For the text-containing cell, return its midpoint in [X, Y] coordinate format. 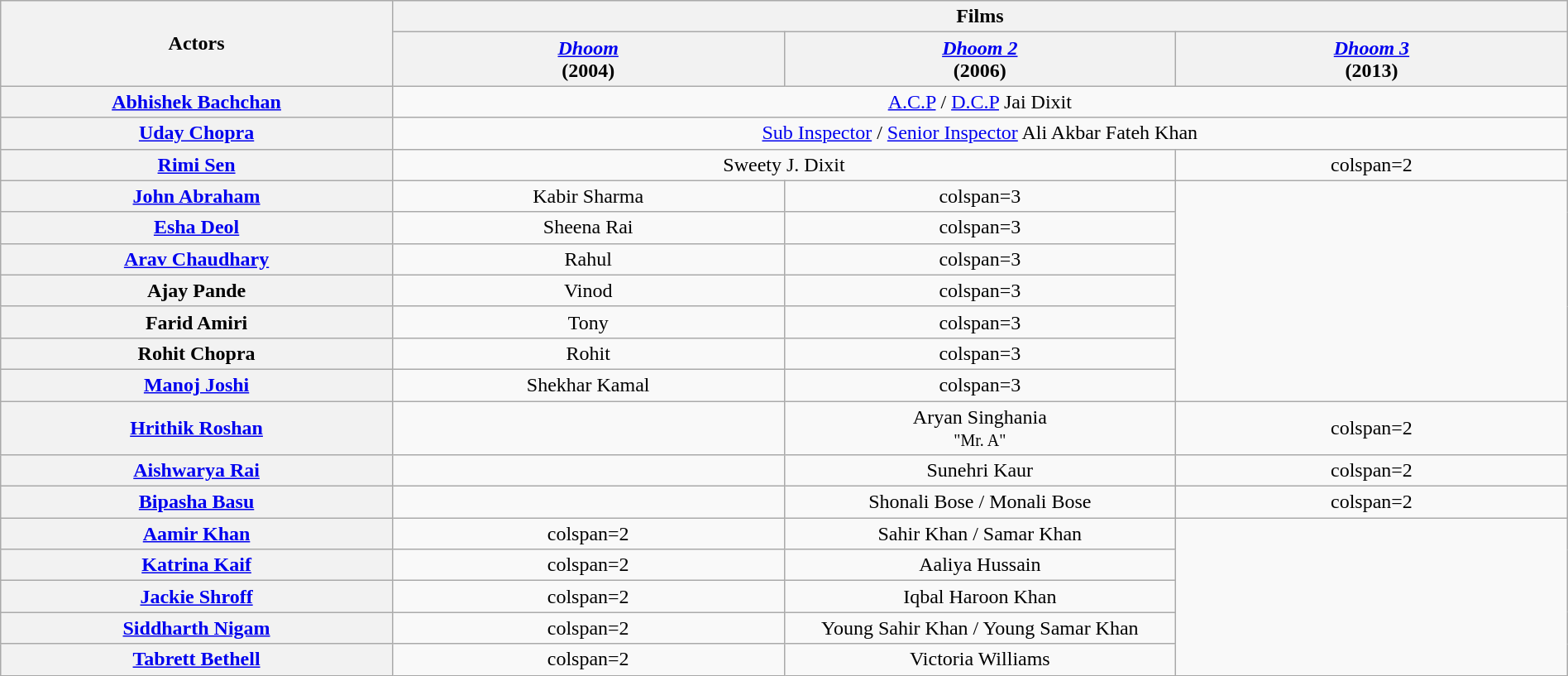
Actors [197, 43]
Katrina Kaif [197, 565]
Dhoom 2(2006) [980, 60]
A.C.P / D.C.P Jai Dixit [979, 102]
Vinod [588, 290]
Shonali Bose / Monali Bose [980, 502]
Siddharth Nigam [197, 628]
Bipasha Basu [197, 502]
Dhoom 3(2013) [1372, 60]
Aaliya Hussain [980, 565]
Jackie Shroff [197, 597]
Uday Chopra [197, 133]
Aryan Singhania"Mr. A" [980, 427]
Sheena Rai [588, 228]
Rohit Chopra [197, 353]
Young Sahir Khan / Young Samar Khan [980, 628]
Farid Amiri [197, 322]
Sunehri Kaur [980, 471]
Hrithik Roshan [197, 427]
Dhoom(2004) [588, 60]
Rohit [588, 353]
Tony [588, 322]
Sahir Khan / Samar Khan [980, 534]
Kabir Sharma [588, 196]
Tabrett Bethell [197, 659]
Esha Deol [197, 228]
John Abraham [197, 196]
Rahul [588, 259]
Aamir Khan [197, 534]
Manoj Joshi [197, 385]
Shekhar Kamal [588, 385]
Aishwarya Rai [197, 471]
Ajay Pande [197, 290]
Victoria Williams [980, 659]
Abhishek Bachchan [197, 102]
Sweety J. Dixit [784, 165]
Arav Chaudhary [197, 259]
Sub Inspector / Senior Inspector Ali Akbar Fateh Khan [979, 133]
Iqbal Haroon Khan [980, 597]
Films [979, 17]
Rimi Sen [197, 165]
